Locate the cell with the specified text and output its [X, Y] center coordinate. 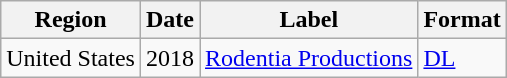
United States [71, 58]
Rodentia Productions [309, 58]
Region [71, 20]
2018 [170, 58]
DL [462, 58]
Label [309, 20]
Date [170, 20]
Format [462, 20]
